Return the [x, y] coordinate for the center point of the cell that contains the specified text.  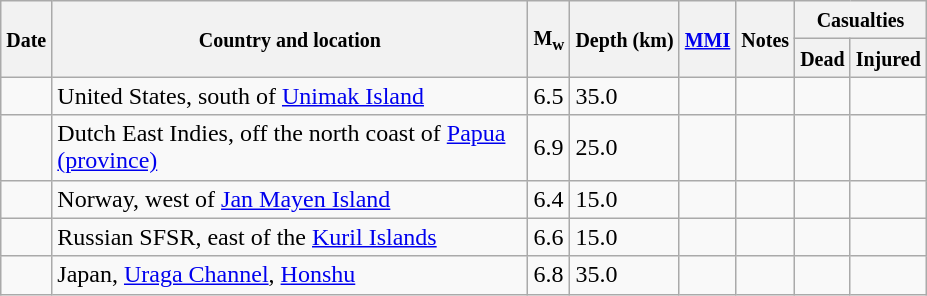
Depth (km) [624, 39]
6.4 [549, 199]
6.6 [549, 237]
6.5 [549, 96]
MMI [708, 39]
Dutch East Indies, off the north coast of Papua (province) [290, 148]
Mw [549, 39]
6.9 [549, 148]
Norway, west of Jan Mayen Island [290, 199]
Date [26, 39]
Injured [888, 58]
Casualties [861, 20]
United States, south of Unimak Island [290, 96]
6.8 [549, 275]
Country and location [290, 39]
Dead [823, 58]
Notes [766, 39]
25.0 [624, 148]
Russian SFSR, east of the Kuril Islands [290, 237]
Japan, Uraga Channel, Honshu [290, 275]
